Locate the cell with the specified text and output its [X, Y] center coordinate. 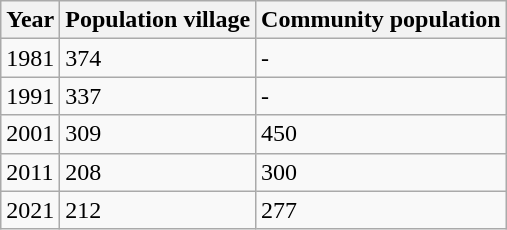
300 [381, 172]
309 [158, 134]
Population village [158, 20]
Year [30, 20]
2021 [30, 210]
208 [158, 172]
1981 [30, 58]
374 [158, 58]
277 [381, 210]
1991 [30, 96]
Community population [381, 20]
337 [158, 96]
2011 [30, 172]
450 [381, 134]
212 [158, 210]
2001 [30, 134]
